Scan for the cell matching the given text and deliver its (X, Y) coordinate at center. 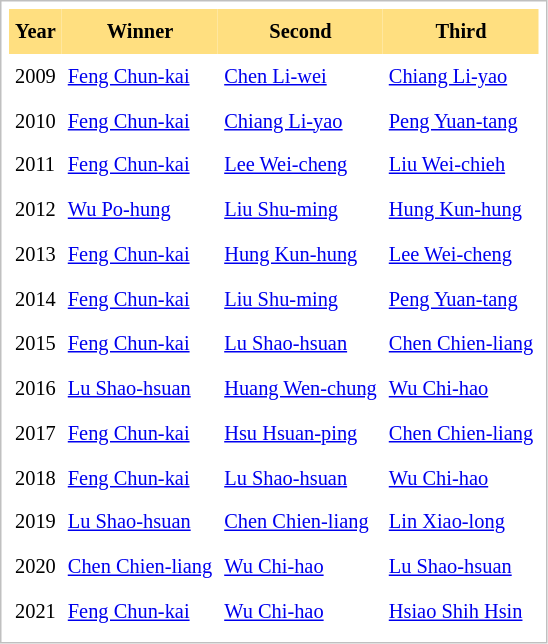
2014 (36, 300)
2010 (36, 120)
2020 (36, 566)
2017 (36, 434)
Hsiao Shih Hsin (461, 612)
Chen Li-wei (300, 76)
Second (300, 32)
Third (461, 32)
2012 (36, 210)
2015 (36, 344)
2013 (36, 254)
Wu Po-hung (140, 210)
Hsu Hsuan-ping (300, 434)
2009 (36, 76)
Huang Wen-chung (300, 388)
Lin Xiao-long (461, 522)
Winner (140, 32)
2019 (36, 522)
2016 (36, 388)
Liu Wei-chieh (461, 166)
2021 (36, 612)
Year (36, 32)
2018 (36, 478)
2011 (36, 166)
